Provide the (X, Y) coordinate of the cell's center where the given text is located.  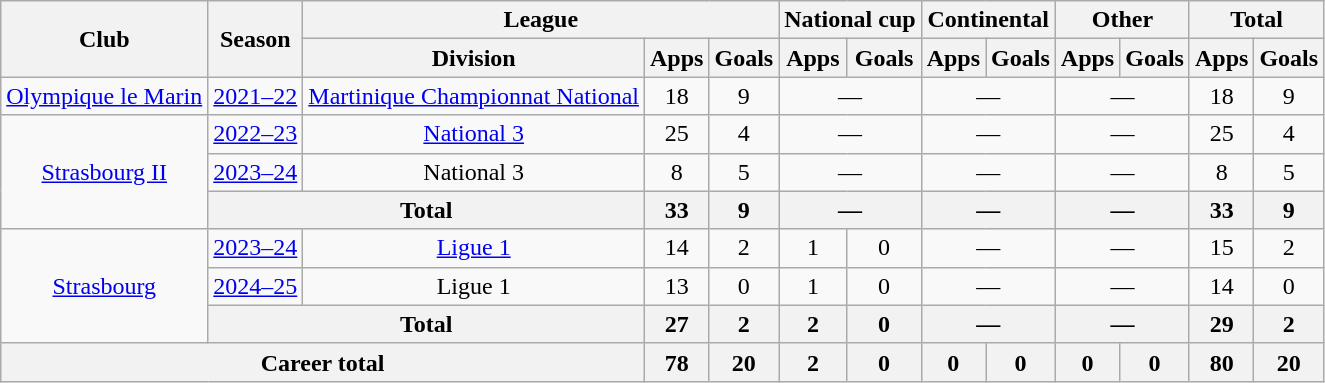
Division (474, 58)
29 (1221, 324)
Other (1122, 20)
Season (256, 39)
2024–25 (256, 286)
80 (1221, 362)
Martinique Championnat National (474, 96)
13 (677, 286)
Career total (323, 362)
15 (1221, 248)
Strasbourg II (104, 172)
Continental (988, 20)
National cup (850, 20)
Strasbourg (104, 286)
27 (677, 324)
Olympique le Marin (104, 96)
78 (677, 362)
Club (104, 39)
2022–23 (256, 134)
2021–22 (256, 96)
League (541, 20)
